From the cell containing the given text, extract its center point as [X, Y] coordinate. 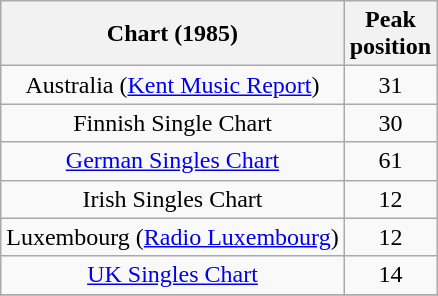
31 [390, 85]
Chart (1985) [172, 34]
Peakposition [390, 34]
Luxembourg (Radio Luxembourg) [172, 237]
Australia (Kent Music Report) [172, 85]
German Singles Chart [172, 161]
30 [390, 123]
61 [390, 161]
UK Singles Chart [172, 275]
14 [390, 275]
Finnish Single Chart [172, 123]
Irish Singles Chart [172, 199]
